Provide the (x, y) coordinate of the cell's center where the given text is located.  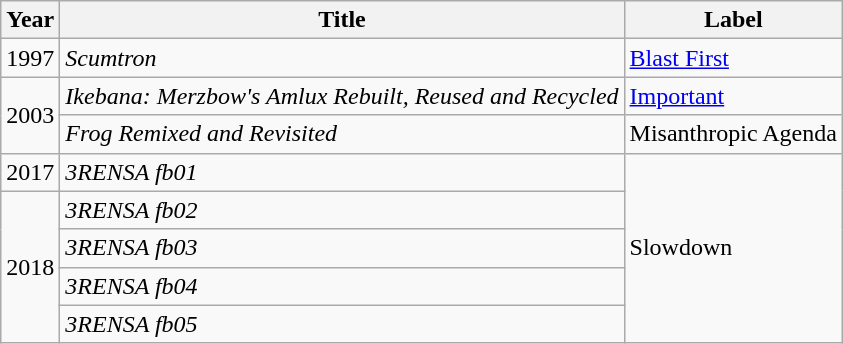
1997 (30, 58)
Frog Remixed and Revisited (342, 134)
Title (342, 20)
2017 (30, 172)
3RENSA fb01 (342, 172)
Label (733, 20)
Ikebana: Merzbow's Amlux Rebuilt, Reused and Recycled (342, 96)
3RENSA fb02 (342, 210)
3RENSA fb03 (342, 248)
3RENSA fb05 (342, 324)
Blast First (733, 58)
Important (733, 96)
Year (30, 20)
2018 (30, 267)
Misanthropic Agenda (733, 134)
Scumtron (342, 58)
Slowdown (733, 248)
2003 (30, 115)
3RENSA fb04 (342, 286)
